Return the (X, Y) coordinate for the center point of the cell that contains the specified text.  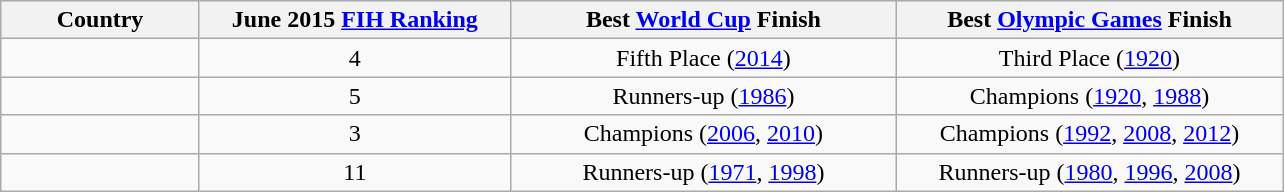
Champions (2006, 2010) (703, 134)
Runners-up (1980, 1996, 2008) (1089, 172)
Fifth Place (2014) (703, 58)
Runners-up (1986) (703, 96)
Third Place (1920) (1089, 58)
11 (354, 172)
5 (354, 96)
Country (100, 20)
4 (354, 58)
Champions (1920, 1988) (1089, 96)
Best Olympic Games Finish (1089, 20)
Champions (1992, 2008, 2012) (1089, 134)
Best World Cup Finish (703, 20)
June 2015 FIH Ranking (354, 20)
Runners-up (1971, 1998) (703, 172)
3 (354, 134)
